Return (x, y) of the center of cell containing provided text 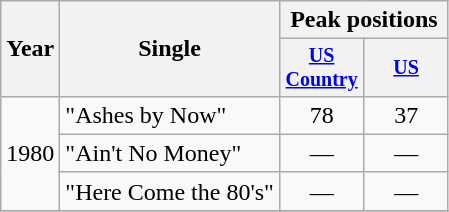
Single (170, 49)
Peak positions (364, 20)
US Country (321, 68)
Year (30, 49)
78 (321, 115)
37 (406, 115)
"Here Come the 80's" (170, 191)
1980 (30, 153)
"Ashes by Now" (170, 115)
"Ain't No Money" (170, 153)
US (406, 68)
